Return [X, Y] of the center of cell containing provided text 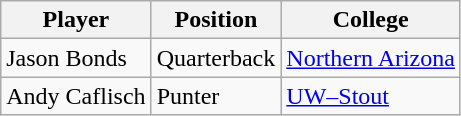
Jason Bonds [76, 58]
Quarterback [216, 58]
Northern Arizona [371, 58]
College [371, 20]
Position [216, 20]
Punter [216, 96]
UW–Stout [371, 96]
Andy Caflisch [76, 96]
Player [76, 20]
